Search for the cell housing the specified text and yield its [x, y] center coordinate. 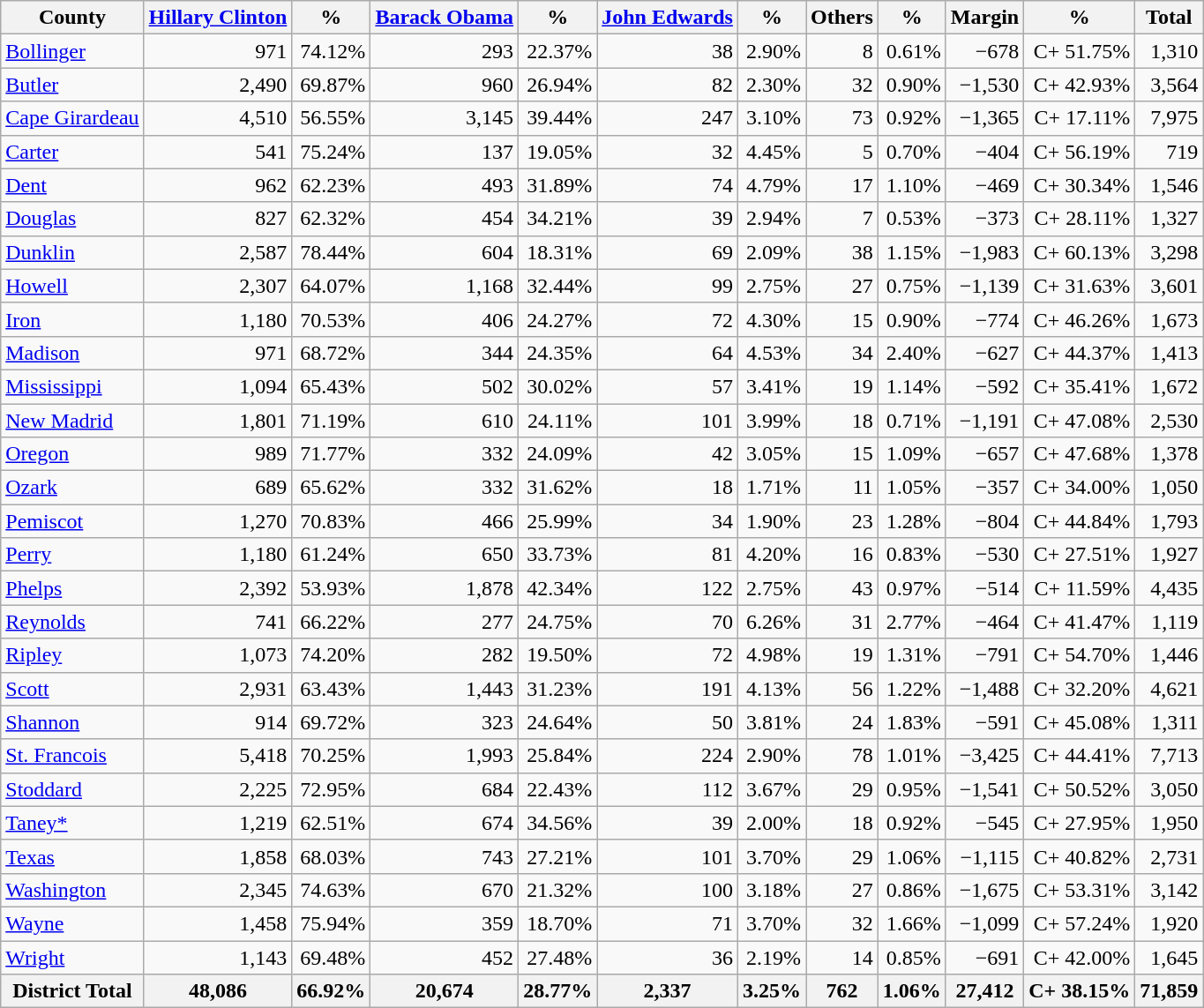
99 [668, 286]
26.94% [557, 85]
−514 [984, 588]
C+ 47.68% [1080, 454]
Washington [72, 890]
C+ 30.34% [1080, 185]
C+ 60.13% [1080, 252]
1,878 [445, 588]
1,801 [218, 421]
65.62% [332, 488]
2.40% [912, 353]
2.00% [771, 823]
8 [842, 51]
0.97% [912, 588]
Pemiscot [72, 521]
27.21% [557, 856]
827 [218, 219]
960 [445, 85]
23 [842, 521]
19.50% [557, 655]
Others [842, 18]
Taney* [72, 823]
−691 [984, 957]
4,435 [1170, 588]
191 [668, 689]
4,621 [1170, 689]
3.18% [771, 890]
31.62% [557, 488]
1,920 [1170, 923]
62.51% [332, 823]
1,672 [1170, 386]
1.15% [912, 252]
2,530 [1170, 421]
Wright [72, 957]
Margin [984, 18]
−530 [984, 555]
3.99% [771, 421]
27,412 [984, 991]
0.75% [912, 286]
2.77% [912, 622]
0.71% [912, 421]
452 [445, 957]
31 [842, 622]
100 [668, 890]
1,143 [218, 957]
1.66% [912, 923]
1,546 [1170, 185]
68.72% [332, 353]
1,458 [218, 923]
74.63% [332, 890]
5 [842, 152]
C+ 40.82% [1080, 856]
62.32% [332, 219]
18.70% [557, 923]
C+ 35.41% [1080, 386]
Perry [72, 555]
70.83% [332, 521]
−1,983 [984, 252]
68.03% [332, 856]
7,975 [1170, 118]
1.28% [912, 521]
4.20% [771, 555]
1,645 [1170, 957]
−1,488 [984, 689]
82 [668, 85]
293 [445, 51]
914 [218, 722]
1,327 [1170, 219]
Barack Obama [445, 18]
21.32% [557, 890]
74 [668, 185]
−1,530 [984, 85]
25.84% [557, 756]
−1,139 [984, 286]
63.43% [332, 689]
C+ 45.08% [1080, 722]
3.05% [771, 454]
684 [445, 789]
247 [668, 118]
48,086 [218, 991]
C+ 47.08% [1080, 421]
24.64% [557, 722]
22.43% [557, 789]
2.94% [771, 219]
−791 [984, 655]
C+ 54.70% [1080, 655]
C+ 32.20% [1080, 689]
−627 [984, 353]
34.21% [557, 219]
24.35% [557, 353]
Cape Girardeau [72, 118]
24.09% [557, 454]
3,601 [1170, 286]
28.77% [557, 991]
31.23% [557, 689]
Dunklin [72, 252]
66.92% [332, 991]
1,927 [1170, 555]
50 [668, 722]
137 [445, 152]
0.61% [912, 51]
Reynolds [72, 622]
36 [668, 957]
1,413 [1170, 353]
C+ 50.52% [1080, 789]
2,392 [218, 588]
1,446 [1170, 655]
989 [218, 454]
2,490 [218, 85]
69.72% [332, 722]
Phelps [72, 588]
53.93% [332, 588]
1,168 [445, 286]
Butler [72, 85]
5,418 [218, 756]
C+ 44.84% [1080, 521]
4.53% [771, 353]
3.10% [771, 118]
1,119 [1170, 622]
1.09% [912, 454]
66.22% [332, 622]
25.99% [557, 521]
John Edwards [668, 18]
19.05% [557, 152]
24.75% [557, 622]
1.01% [912, 756]
Carter [72, 152]
2,931 [218, 689]
4.13% [771, 689]
0.86% [912, 890]
Oregon [72, 454]
56 [842, 689]
4.79% [771, 185]
1,673 [1170, 319]
Bollinger [72, 51]
−1,675 [984, 890]
−804 [984, 521]
24.11% [557, 421]
Douglas [72, 219]
71,859 [1170, 991]
2,307 [218, 286]
56.55% [332, 118]
3.25% [771, 991]
4.98% [771, 655]
64 [668, 353]
2,225 [218, 789]
C+ 56.19% [1080, 152]
78 [842, 756]
962 [218, 185]
C+ 11.59% [1080, 588]
670 [445, 890]
1.31% [912, 655]
District Total [72, 991]
3,298 [1170, 252]
1,310 [1170, 51]
−1,191 [984, 421]
0.53% [912, 219]
344 [445, 353]
Ripley [72, 655]
71.19% [332, 421]
64.07% [332, 286]
1,378 [1170, 454]
650 [445, 555]
71 [668, 923]
674 [445, 823]
1,050 [1170, 488]
2,345 [218, 890]
−592 [984, 386]
70.25% [332, 756]
69.48% [332, 957]
−464 [984, 622]
C+ 38.15% [1080, 991]
22.37% [557, 51]
3,050 [1170, 789]
70.53% [332, 319]
C+ 57.24% [1080, 923]
0.83% [912, 555]
69.87% [332, 85]
27.48% [557, 957]
2,587 [218, 252]
1,858 [218, 856]
2.19% [771, 957]
−774 [984, 319]
81 [668, 555]
1,793 [1170, 521]
3,145 [445, 118]
32.44% [557, 286]
7 [842, 219]
4.30% [771, 319]
C+ 31.63% [1080, 286]
1,219 [218, 823]
112 [668, 789]
741 [218, 622]
−469 [984, 185]
County [72, 18]
406 [445, 319]
0.85% [912, 957]
719 [1170, 152]
1.83% [912, 722]
−1,115 [984, 856]
743 [445, 856]
3.41% [771, 386]
Iron [72, 319]
1,443 [445, 689]
−545 [984, 823]
3,564 [1170, 85]
1,094 [218, 386]
2.09% [771, 252]
−1,099 [984, 923]
0.95% [912, 789]
1.14% [912, 386]
71.77% [332, 454]
75.24% [332, 152]
Stoddard [72, 789]
3.81% [771, 722]
610 [445, 421]
78.44% [332, 252]
2,731 [1170, 856]
−3,425 [984, 756]
C+ 42.93% [1080, 85]
74.20% [332, 655]
42 [668, 454]
277 [445, 622]
43 [842, 588]
493 [445, 185]
323 [445, 722]
New Madrid [72, 421]
C+ 27.51% [1080, 555]
454 [445, 219]
St. Francois [72, 756]
42.34% [557, 588]
1.22% [912, 689]
−591 [984, 722]
Texas [72, 856]
24.27% [557, 319]
31.89% [557, 185]
1,270 [218, 521]
−373 [984, 219]
70 [668, 622]
−1,365 [984, 118]
2.30% [771, 85]
17 [842, 185]
466 [445, 521]
762 [842, 991]
122 [668, 588]
16 [842, 555]
541 [218, 152]
1.71% [771, 488]
C+ 41.47% [1080, 622]
3,142 [1170, 890]
1.90% [771, 521]
74.12% [332, 51]
30.02% [557, 386]
11 [842, 488]
20,674 [445, 991]
3.67% [771, 789]
73 [842, 118]
Ozark [72, 488]
65.43% [332, 386]
4.45% [771, 152]
Wayne [72, 923]
39.44% [557, 118]
282 [445, 655]
2,337 [668, 991]
C+ 28.11% [1080, 219]
0.70% [912, 152]
−657 [984, 454]
1.10% [912, 185]
6.26% [771, 622]
Hillary Clinton [218, 18]
34.56% [557, 823]
Howell [72, 286]
Shannon [72, 722]
C+ 42.00% [1080, 957]
C+ 51.75% [1080, 51]
502 [445, 386]
C+ 27.95% [1080, 823]
−678 [984, 51]
C+ 34.00% [1080, 488]
−1,541 [984, 789]
69 [668, 252]
689 [218, 488]
7,713 [1170, 756]
1.05% [912, 488]
C+ 53.31% [1080, 890]
359 [445, 923]
Scott [72, 689]
72.95% [332, 789]
61.24% [332, 555]
1,311 [1170, 722]
75.94% [332, 923]
604 [445, 252]
4,510 [218, 118]
C+ 44.37% [1080, 353]
14 [842, 957]
C+ 17.11% [1080, 118]
−357 [984, 488]
1,993 [445, 756]
Dent [72, 185]
Madison [72, 353]
18.31% [557, 252]
24 [842, 722]
224 [668, 756]
Total [1170, 18]
Mississippi [72, 386]
1,950 [1170, 823]
1,073 [218, 655]
C+ 44.41% [1080, 756]
57 [668, 386]
−404 [984, 152]
33.73% [557, 555]
C+ 46.26% [1080, 319]
62.23% [332, 185]
